Search for the cell housing the specified text and yield its (X, Y) center coordinate. 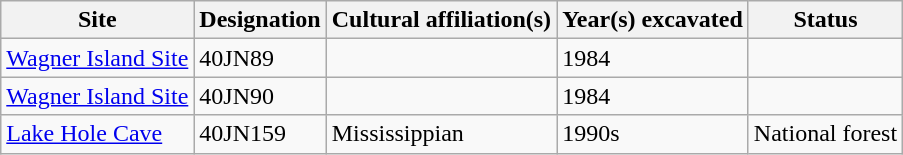
1990s (653, 134)
40JN90 (260, 96)
National forest (825, 134)
40JN159 (260, 134)
Designation (260, 20)
Cultural affiliation(s) (441, 20)
Mississippian (441, 134)
Status (825, 20)
Year(s) excavated (653, 20)
40JN89 (260, 58)
Lake Hole Cave (98, 134)
Site (98, 20)
